Output the [x, y] coordinate of the center of the cell containing the given text.  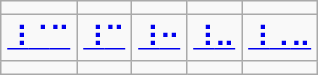
⠸⠈⠉ [39, 38]
⠸⠠⠤ [280, 38]
⠸⠤ [214, 38]
⠸⠒ [160, 38]
⠸⠉ [104, 38]
